Search for the cell housing the specified text and yield its [x, y] center coordinate. 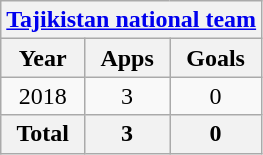
Total [43, 134]
Goals [216, 58]
Tajikistan national team [132, 20]
2018 [43, 96]
Apps [128, 58]
Year [43, 58]
